Locate the cell with the specified text and output its [x, y] center coordinate. 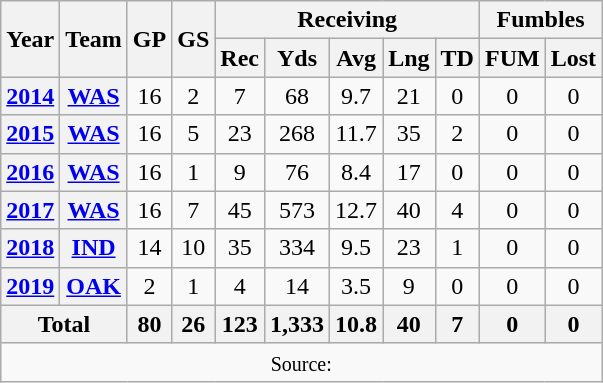
8.4 [356, 172]
123 [240, 324]
1,333 [298, 324]
2016 [30, 172]
Yds [298, 58]
2019 [30, 286]
Rec [240, 58]
Lost [573, 58]
GP [149, 39]
OAK [94, 286]
11.7 [356, 134]
21 [409, 96]
3.5 [356, 286]
Fumbles [540, 20]
IND [94, 248]
268 [298, 134]
GS [194, 39]
5 [194, 134]
68 [298, 96]
573 [298, 210]
17 [409, 172]
80 [149, 324]
10 [194, 248]
2014 [30, 96]
Lng [409, 58]
Receiving [348, 20]
45 [240, 210]
9.7 [356, 96]
2017 [30, 210]
Source: [302, 362]
Year [30, 39]
Avg [356, 58]
76 [298, 172]
Total [64, 324]
9.5 [356, 248]
334 [298, 248]
TD [457, 58]
26 [194, 324]
2015 [30, 134]
FUM [512, 58]
2018 [30, 248]
12.7 [356, 210]
10.8 [356, 324]
Team [94, 39]
